Determine the [X, Y] coordinate at the center of the cell enclosing the given text.  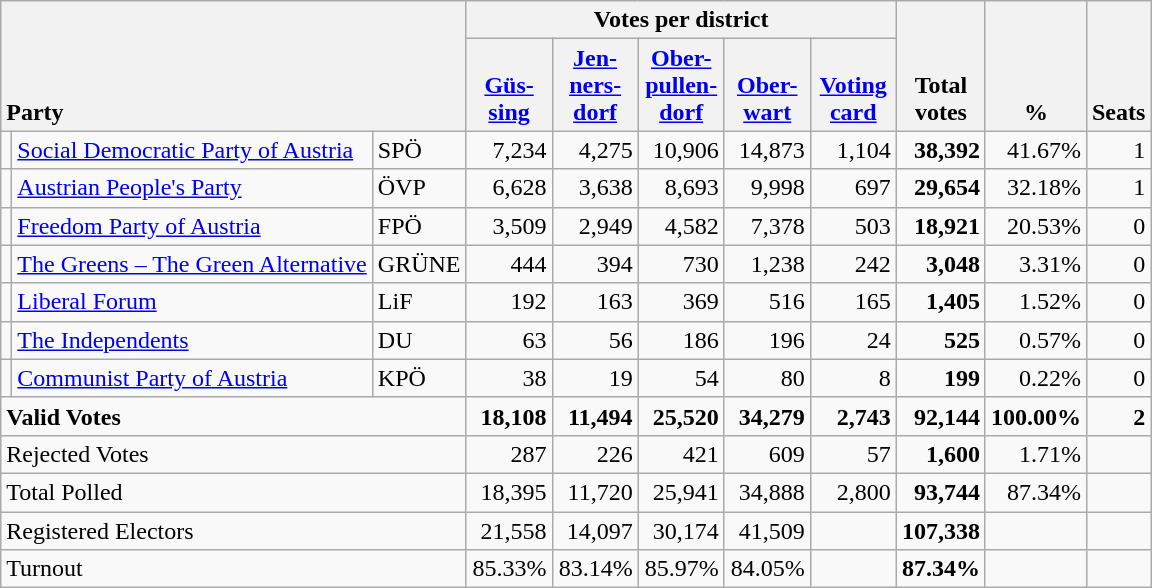
83.14% [595, 569]
18,395 [509, 492]
32.18% [1036, 188]
38,392 [940, 150]
444 [509, 264]
2,800 [853, 492]
4,275 [595, 150]
30,174 [681, 531]
93,744 [940, 492]
Austrian People's Party [192, 188]
2,949 [595, 226]
525 [940, 340]
25,941 [681, 492]
54 [681, 378]
Seats [1118, 66]
0.22% [1036, 378]
1,600 [940, 454]
503 [853, 226]
18,108 [509, 416]
287 [509, 454]
Valid Votes [234, 416]
2 [1118, 416]
56 [595, 340]
Ober-pullen-dorf [681, 85]
11,720 [595, 492]
29,654 [940, 188]
Total Polled [234, 492]
1.71% [1036, 454]
34,279 [767, 416]
63 [509, 340]
3,638 [595, 188]
226 [595, 454]
FPÖ [419, 226]
7,378 [767, 226]
14,097 [595, 531]
1.52% [1036, 302]
Communist Party of Austria [192, 378]
92,144 [940, 416]
41,509 [767, 531]
Güs-sing [509, 85]
0.57% [1036, 340]
196 [767, 340]
163 [595, 302]
GRÜNE [419, 264]
6,628 [509, 188]
41.67% [1036, 150]
100.00% [1036, 416]
107,338 [940, 531]
609 [767, 454]
186 [681, 340]
192 [509, 302]
10,906 [681, 150]
Registered Electors [234, 531]
Party [234, 66]
20.53% [1036, 226]
8 [853, 378]
1,104 [853, 150]
165 [853, 302]
242 [853, 264]
18,921 [940, 226]
1,238 [767, 264]
394 [595, 264]
3,048 [940, 264]
14,873 [767, 150]
KPÖ [419, 378]
3,509 [509, 226]
7,234 [509, 150]
9,998 [767, 188]
Freedom Party of Austria [192, 226]
Ober-wart [767, 85]
199 [940, 378]
11,494 [595, 416]
730 [681, 264]
85.33% [509, 569]
369 [681, 302]
Totalvotes [940, 66]
Liberal Forum [192, 302]
24 [853, 340]
ÖVP [419, 188]
Votingcard [853, 85]
697 [853, 188]
Votes per district [681, 20]
85.97% [681, 569]
21,558 [509, 531]
84.05% [767, 569]
Turnout [234, 569]
Rejected Votes [234, 454]
25,520 [681, 416]
Jen-ners-dorf [595, 85]
% [1036, 66]
The Greens – The Green Alternative [192, 264]
516 [767, 302]
DU [419, 340]
1,405 [940, 302]
57 [853, 454]
8,693 [681, 188]
38 [509, 378]
421 [681, 454]
The Independents [192, 340]
Social Democratic Party of Austria [192, 150]
2,743 [853, 416]
4,582 [681, 226]
19 [595, 378]
SPÖ [419, 150]
34,888 [767, 492]
80 [767, 378]
LiF [419, 302]
3.31% [1036, 264]
